Output the (X, Y) coordinate of the center of the cell containing the given text.  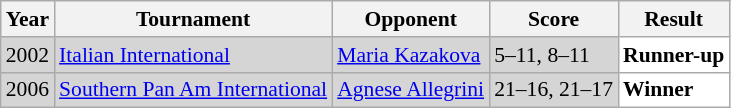
Runner-up (674, 55)
2006 (28, 90)
Tournament (193, 19)
Result (674, 19)
Maria Kazakova (410, 55)
Italian International (193, 55)
2002 (28, 55)
Score (554, 19)
Southern Pan Am International (193, 90)
Year (28, 19)
Agnese Allegrini (410, 90)
21–16, 21–17 (554, 90)
Opponent (410, 19)
Winner (674, 90)
5–11, 8–11 (554, 55)
